Return the (X, Y) coordinate for the center point of the cell that contains the specified text.  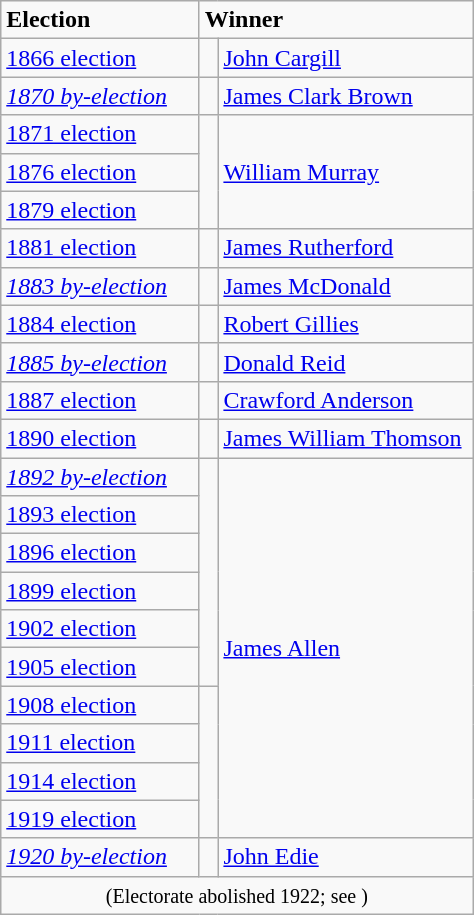
Election (100, 20)
1870 by-election (100, 96)
1896 election (100, 553)
William Murray (346, 172)
1908 election (100, 705)
Crawford Anderson (346, 400)
1881 election (100, 248)
1919 election (100, 819)
1866 election (100, 58)
Donald Reid (346, 362)
1892 by-election (100, 477)
1890 election (100, 438)
1871 election (100, 134)
1883 by-election (100, 286)
Winner (336, 20)
1920 by-election (100, 857)
1911 election (100, 743)
1899 election (100, 591)
1902 election (100, 629)
John Edie (346, 857)
James Allen (346, 648)
1887 election (100, 400)
1905 election (100, 667)
James Rutherford (346, 248)
Robert Gillies (346, 324)
1885 by-election (100, 362)
1914 election (100, 781)
1893 election (100, 515)
James William Thomson (346, 438)
James Clark Brown (346, 96)
(Electorate abolished 1922; see ) (237, 895)
1876 election (100, 172)
1884 election (100, 324)
1879 election (100, 210)
James McDonald (346, 286)
John Cargill (346, 58)
